Locate the cell with the specified text and output its [X, Y] center coordinate. 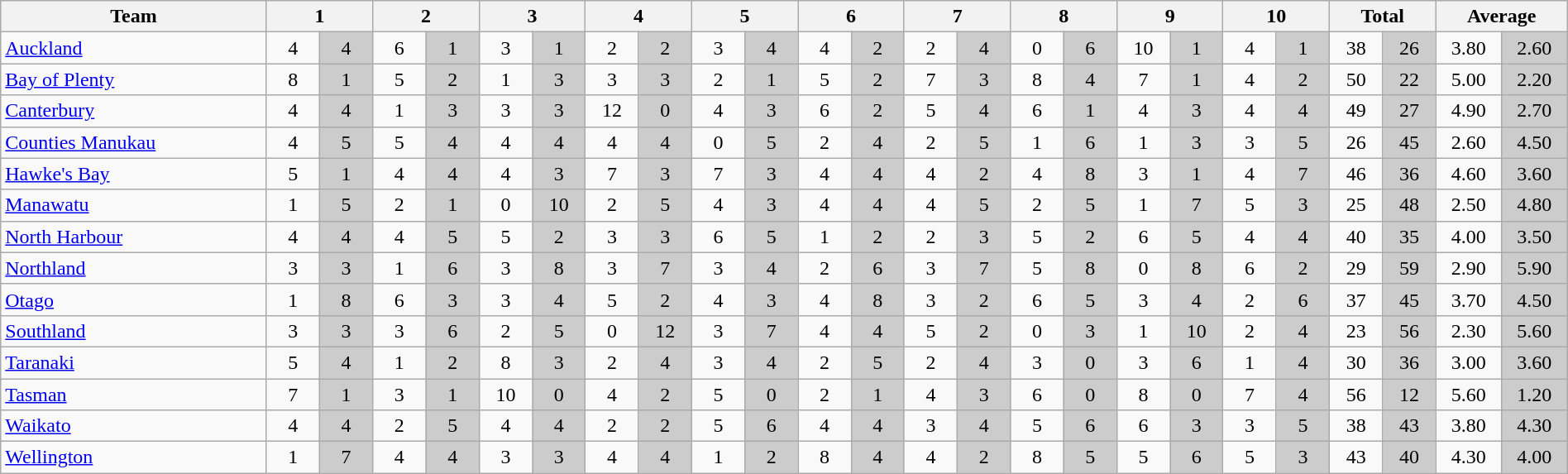
3.50 [1534, 237]
Southland [134, 331]
Bay of Plenty [134, 79]
2.30 [1469, 331]
Waikato [134, 426]
2.20 [1534, 79]
Canterbury [134, 111]
Tasman [134, 395]
25 [1356, 205]
5.00 [1469, 79]
Team [134, 17]
4.90 [1469, 111]
22 [1409, 79]
Average [1502, 17]
Manawatu [134, 205]
2.90 [1469, 268]
Wellington [134, 457]
North Harbour [134, 237]
37 [1356, 299]
48 [1409, 205]
50 [1356, 79]
Auckland [134, 48]
9 [1169, 17]
Total [1383, 17]
59 [1409, 268]
27 [1409, 111]
Otago [134, 299]
30 [1356, 362]
3.00 [1469, 362]
2.70 [1534, 111]
Counties Manukau [134, 142]
Northland [134, 268]
49 [1356, 111]
1.20 [1534, 395]
Hawke's Bay [134, 174]
23 [1356, 331]
2.50 [1469, 205]
Taranaki [134, 362]
4.60 [1469, 174]
46 [1356, 174]
29 [1356, 268]
4.80 [1534, 205]
35 [1409, 237]
5.90 [1534, 268]
3.70 [1469, 299]
